From the cell containing the given text, extract its center point as [X, Y] coordinate. 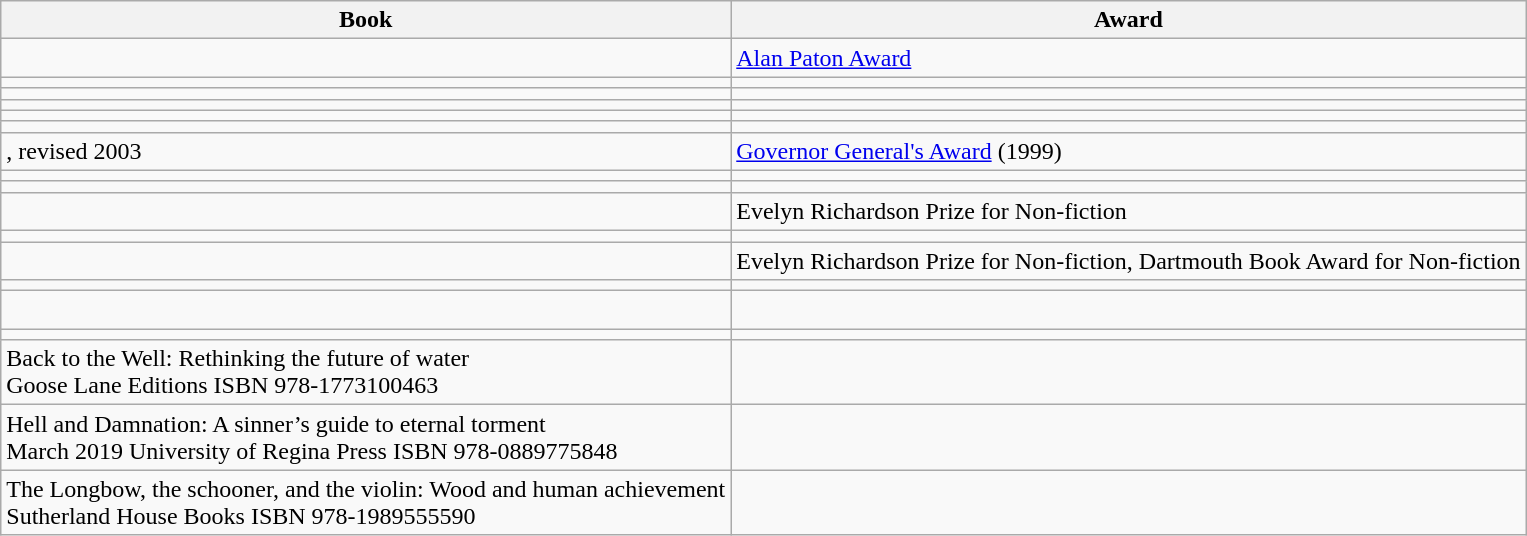
Back to the Well: Rethinking the future of waterGoose Lane Editions ISBN 978-1773100463 [366, 372]
Hell and Damnation: A sinner’s guide to eternal tormentMarch 2019 University of Regina Press ISBN 978-0889775848 [366, 438]
Evelyn Richardson Prize for Non-fiction [1128, 211]
, revised 2003 [366, 151]
The Longbow, the schooner, and the violin: Wood and human achievementSutherland House Books ISBN 978-1989555590 [366, 502]
Book [366, 20]
Evelyn Richardson Prize for Non-fiction, Dartmouth Book Award for Non-fiction [1128, 261]
Award [1128, 20]
Alan Paton Award [1128, 58]
Governor General's Award (1999) [1128, 151]
